Find where the given text appears and provide that cell's center as (x, y) coordinate. 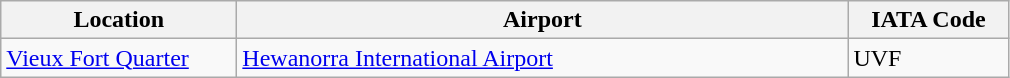
Hewanorra International Airport (542, 58)
Airport (542, 20)
IATA Code (928, 20)
UVF (928, 58)
Location (119, 20)
Vieux Fort Quarter (119, 58)
